Return (x, y) of the center of cell containing provided text 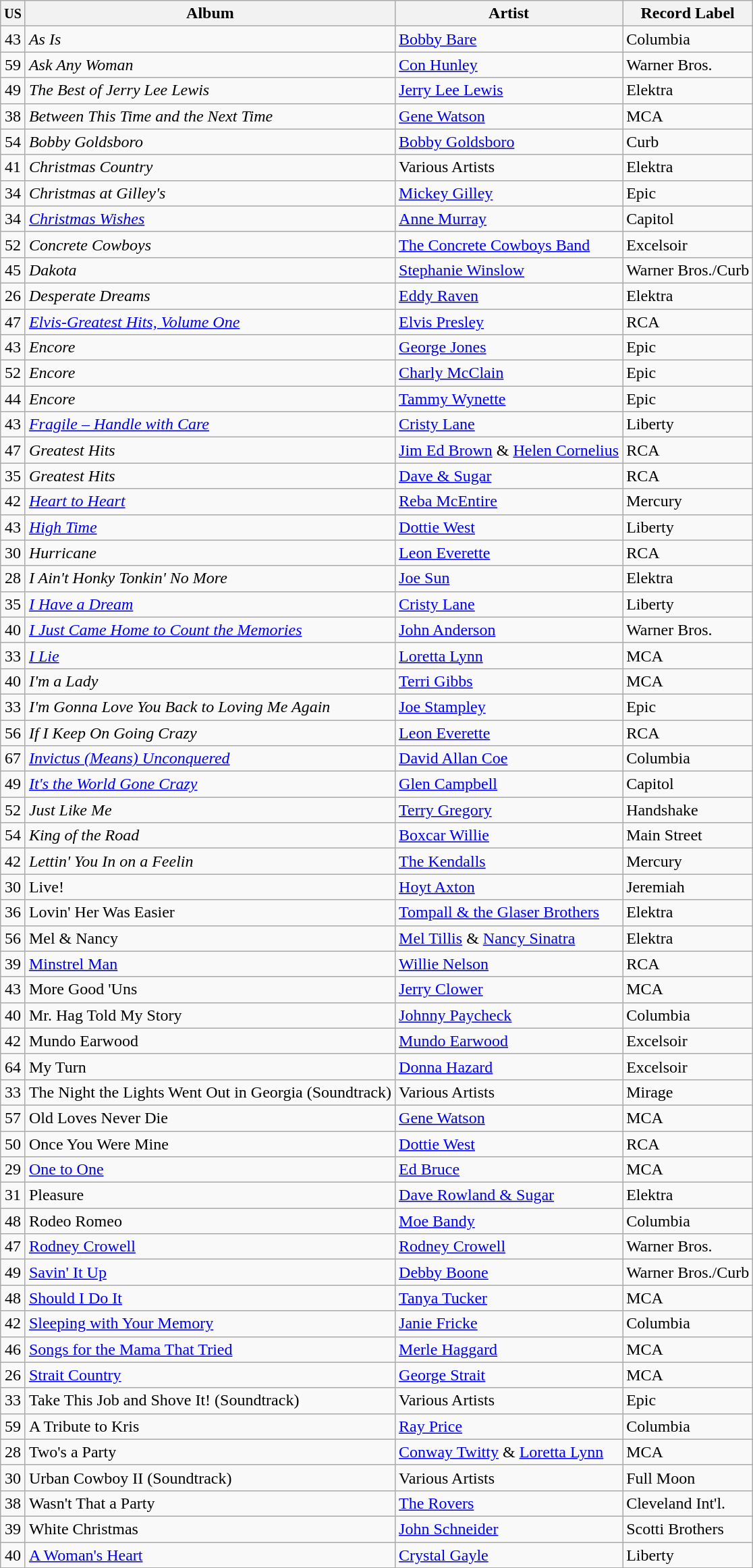
Artist (509, 13)
31 (13, 1195)
Jeremiah (688, 887)
Christmas Country (210, 167)
Between This Time and the Next Time (210, 116)
Elvis Presley (509, 322)
Terry Gregory (509, 810)
Dave Rowland & Sugar (509, 1195)
My Turn (210, 1066)
Debby Boone (509, 1272)
The Night the Lights Went Out in Georgia (Soundtrack) (210, 1092)
Crystal Gayle (509, 1555)
Once You Were Mine (210, 1144)
Ed Bruce (509, 1170)
44 (13, 399)
Songs for the Mama That Tried (210, 1349)
More Good 'Uns (210, 990)
Elvis-Greatest Hits, Volume One (210, 322)
Glen Campbell (509, 784)
Mickey Gilley (509, 193)
Jim Ed Brown & Helen Cornelius (509, 450)
I Lie (210, 655)
John Schneider (509, 1529)
US (13, 13)
Dakota (210, 270)
I Ain't Honky Tonkin' No More (210, 578)
Bobby Bare (509, 39)
Take This Job and Shove It! (Soundtrack) (210, 1401)
Two's a Party (210, 1452)
Moe Bandy (509, 1221)
George Strait (509, 1375)
64 (13, 1066)
Hoyt Axton (509, 887)
Invictus (Means) Unconquered (210, 759)
67 (13, 759)
Desperate Dreams (210, 296)
Tammy Wynette (509, 399)
Record Label (688, 13)
One to One (210, 1170)
I'm a Lady (210, 681)
Minstrel Man (210, 964)
Rodeo Romeo (210, 1221)
It's the World Gone Crazy (210, 784)
If I Keep On Going Crazy (210, 732)
Loretta Lynn (509, 655)
Fragile – Handle with Care (210, 425)
Lettin' You In on a Feelin (210, 861)
Conway Twitty & Loretta Lynn (509, 1452)
Terri Gibbs (509, 681)
Janie Fricke (509, 1324)
Sleeping with Your Memory (210, 1324)
Donna Hazard (509, 1066)
High Time (210, 527)
Main Street (688, 836)
As Is (210, 39)
The Kendalls (509, 861)
Wasn't That a Party (210, 1503)
Savin' It Up (210, 1272)
46 (13, 1349)
Lovin' Her Was Easier (210, 913)
Johnny Paycheck (509, 1015)
Jerry Clower (509, 990)
Scotti Brothers (688, 1529)
Con Hunley (509, 65)
Jerry Lee Lewis (509, 90)
Album (210, 13)
Strait Country (210, 1375)
White Christmas (210, 1529)
Eddy Raven (509, 296)
Urban Cowboy II (Soundtrack) (210, 1478)
Ray Price (509, 1426)
Stephanie Winslow (509, 270)
The Rovers (509, 1503)
Mel Tillis & Nancy Sinatra (509, 938)
Boxcar Willie (509, 836)
Full Moon (688, 1478)
Ask Any Woman (210, 65)
Christmas Wishes (210, 219)
Hurricane (210, 553)
John Anderson (509, 630)
George Jones (509, 348)
Willie Nelson (509, 964)
Joe Stampley (509, 707)
Christmas at Gilley's (210, 193)
Mirage (688, 1092)
I Just Came Home to Count the Memories (210, 630)
Curb (688, 142)
I'm Gonna Love You Back to Loving Me Again (210, 707)
Anne Murray (509, 219)
Merle Haggard (509, 1349)
Handshake (688, 810)
Heart to Heart (210, 502)
Dave & Sugar (509, 476)
Tompall & the Glaser Brothers (509, 913)
Tanya Tucker (509, 1298)
Joe Sun (509, 578)
Live! (210, 887)
57 (13, 1118)
45 (13, 270)
50 (13, 1144)
Charly McClain (509, 373)
Pleasure (210, 1195)
Should I Do It (210, 1298)
I Have a Dream (210, 604)
Just Like Me (210, 810)
Mr. Hag Told My Story (210, 1015)
Concrete Cowboys (210, 244)
David Allan Coe (509, 759)
King of the Road (210, 836)
Reba McEntire (509, 502)
Old Loves Never Die (210, 1118)
A Tribute to Kris (210, 1426)
36 (13, 913)
Cleveland Int'l. (688, 1503)
The Best of Jerry Lee Lewis (210, 90)
A Woman's Heart (210, 1555)
41 (13, 167)
29 (13, 1170)
The Concrete Cowboys Band (509, 244)
Mel & Nancy (210, 938)
